For the text-containing cell, return its midpoint in [X, Y] coordinate format. 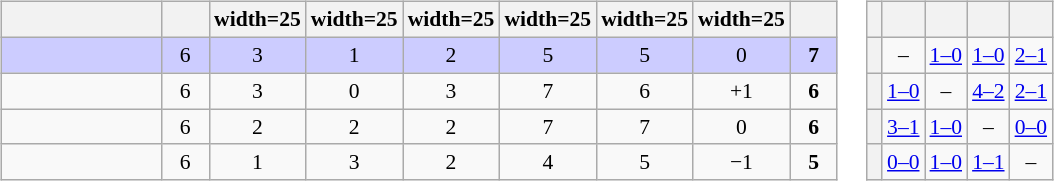
3–1 [904, 127]
+1 [742, 91]
4–2 [988, 91]
−1 [742, 162]
1–1 [988, 162]
4 [548, 162]
